Determine the (X, Y) coordinate at the center of the cell enclosing the given text.  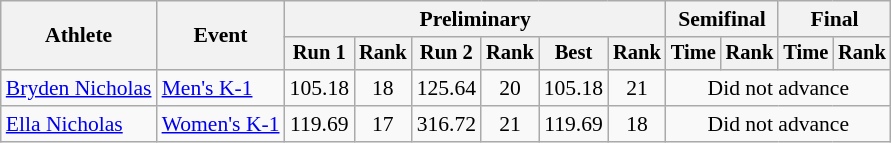
Final (834, 19)
Ella Nicholas (79, 124)
Preliminary (476, 19)
Athlete (79, 36)
125.64 (446, 88)
17 (383, 124)
Run 1 (320, 54)
Run 2 (446, 54)
Women's K-1 (221, 124)
Bryden Nicholas (79, 88)
Event (221, 36)
20 (510, 88)
Best (574, 54)
Semifinal (722, 19)
Men's K-1 (221, 88)
316.72 (446, 124)
